Identify which cell holds the provided text, then report its (X, Y) central coordinate. 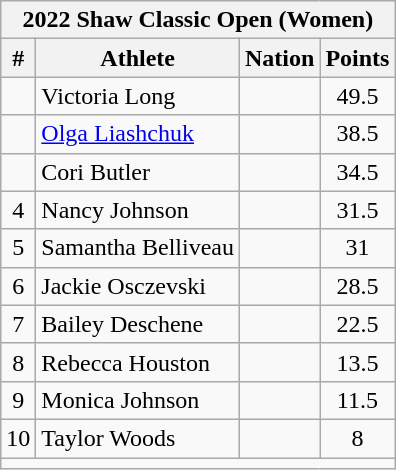
Victoria Long (138, 96)
31.5 (358, 210)
Cori Butler (138, 172)
Samantha Belliveau (138, 248)
Olga Liashchuk (138, 134)
Nancy Johnson (138, 210)
5 (18, 248)
34.5 (358, 172)
13.5 (358, 362)
4 (18, 210)
22.5 (358, 324)
38.5 (358, 134)
6 (18, 286)
10 (18, 438)
Bailey Deschene (138, 324)
9 (18, 400)
31 (358, 248)
Jackie Osczevski (138, 286)
Rebecca Houston (138, 362)
49.5 (358, 96)
Nation (279, 58)
# (18, 58)
Taylor Woods (138, 438)
Points (358, 58)
Athlete (138, 58)
Monica Johnson (138, 400)
2022 Shaw Classic Open (Women) (198, 20)
7 (18, 324)
28.5 (358, 286)
11.5 (358, 400)
